Provide the (X, Y) coordinate of the cell's center where the given text is located.  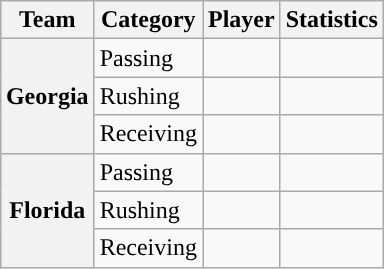
Category (148, 20)
Georgia (47, 96)
Team (47, 20)
Player (241, 20)
Florida (47, 210)
Statistics (332, 20)
